Identify which cell holds the provided text, then report its (X, Y) central coordinate. 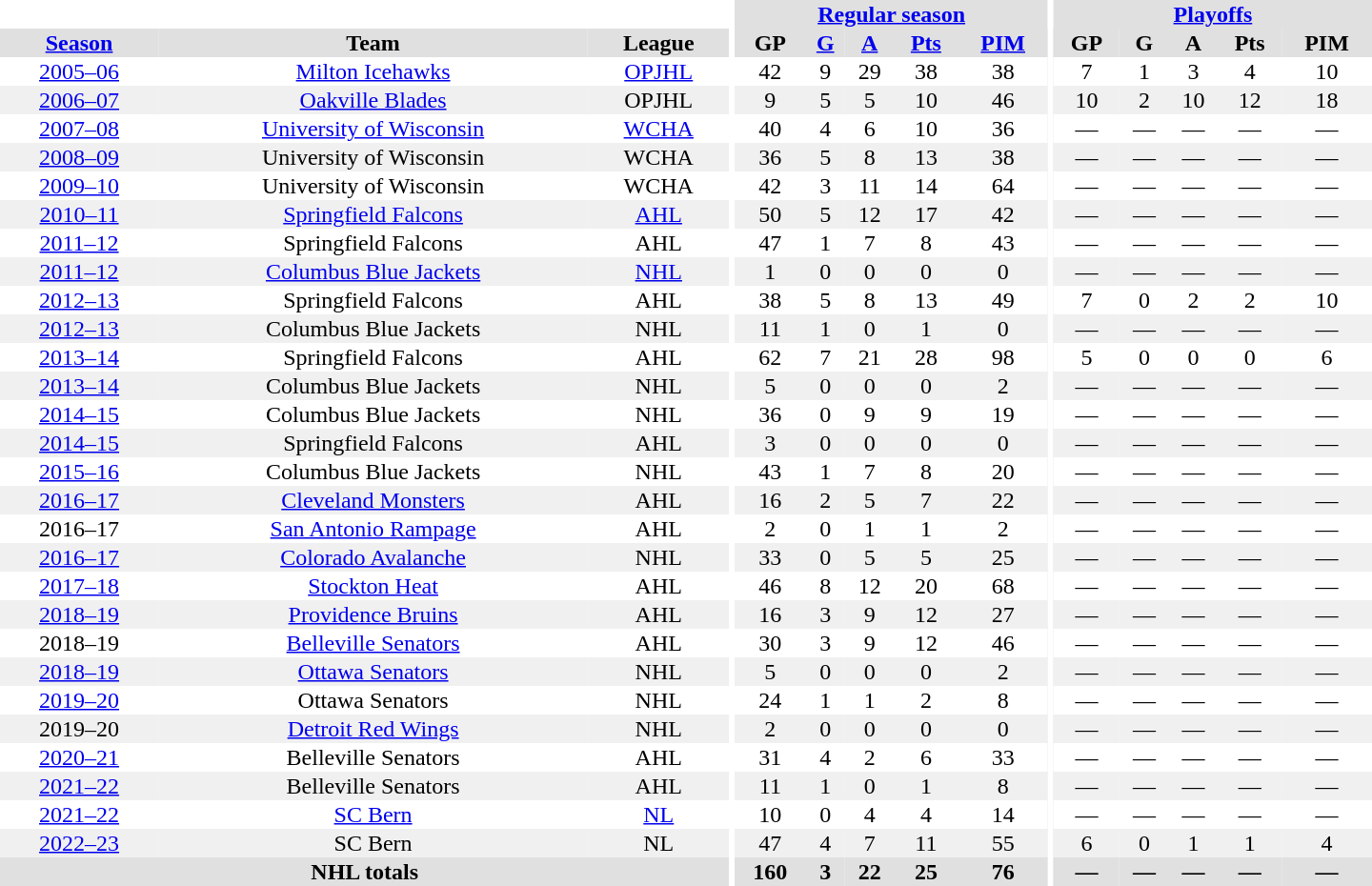
Team (373, 43)
62 (770, 357)
Stockton Heat (373, 586)
160 (770, 872)
2008–09 (79, 157)
Season (79, 43)
28 (926, 357)
68 (1002, 586)
17 (926, 214)
76 (1002, 872)
24 (770, 700)
2005–06 (79, 71)
31 (770, 757)
Oakville Blades (373, 100)
49 (1002, 300)
Cleveland Monsters (373, 500)
55 (1002, 843)
30 (770, 643)
2010–11 (79, 214)
Colorado Avalanche (373, 557)
29 (870, 71)
Detroit Red Wings (373, 729)
2009–10 (79, 186)
League (658, 43)
Milton Icehawks (373, 71)
NHL totals (364, 872)
Regular season (892, 14)
18 (1326, 100)
2017–18 (79, 586)
2007–08 (79, 129)
2020–21 (79, 757)
2015–16 (79, 472)
64 (1002, 186)
27 (1002, 614)
Providence Bruins (373, 614)
21 (870, 357)
50 (770, 214)
San Antonio Rampage (373, 529)
2022–23 (79, 843)
40 (770, 129)
2006–07 (79, 100)
Playoffs (1213, 14)
19 (1002, 414)
98 (1002, 357)
